Scan for the cell matching the given text and deliver its [X, Y] coordinate at center. 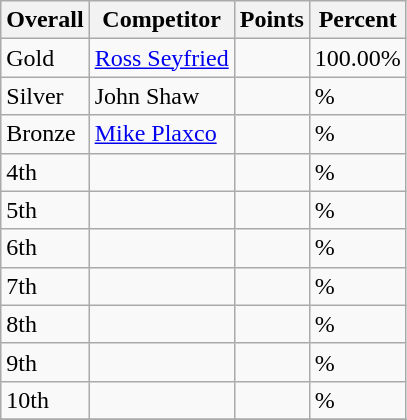
9th [45, 362]
Ross Seyfried [162, 58]
Competitor [162, 20]
Bronze [45, 134]
John Shaw [162, 96]
Overall [45, 20]
Silver [45, 96]
10th [45, 400]
6th [45, 248]
Gold [45, 58]
8th [45, 324]
Points [272, 20]
100.00% [358, 58]
5th [45, 210]
Percent [358, 20]
Mike Plaxco [162, 134]
4th [45, 172]
7th [45, 286]
